Identify which cell holds the provided text, then report its (X, Y) central coordinate. 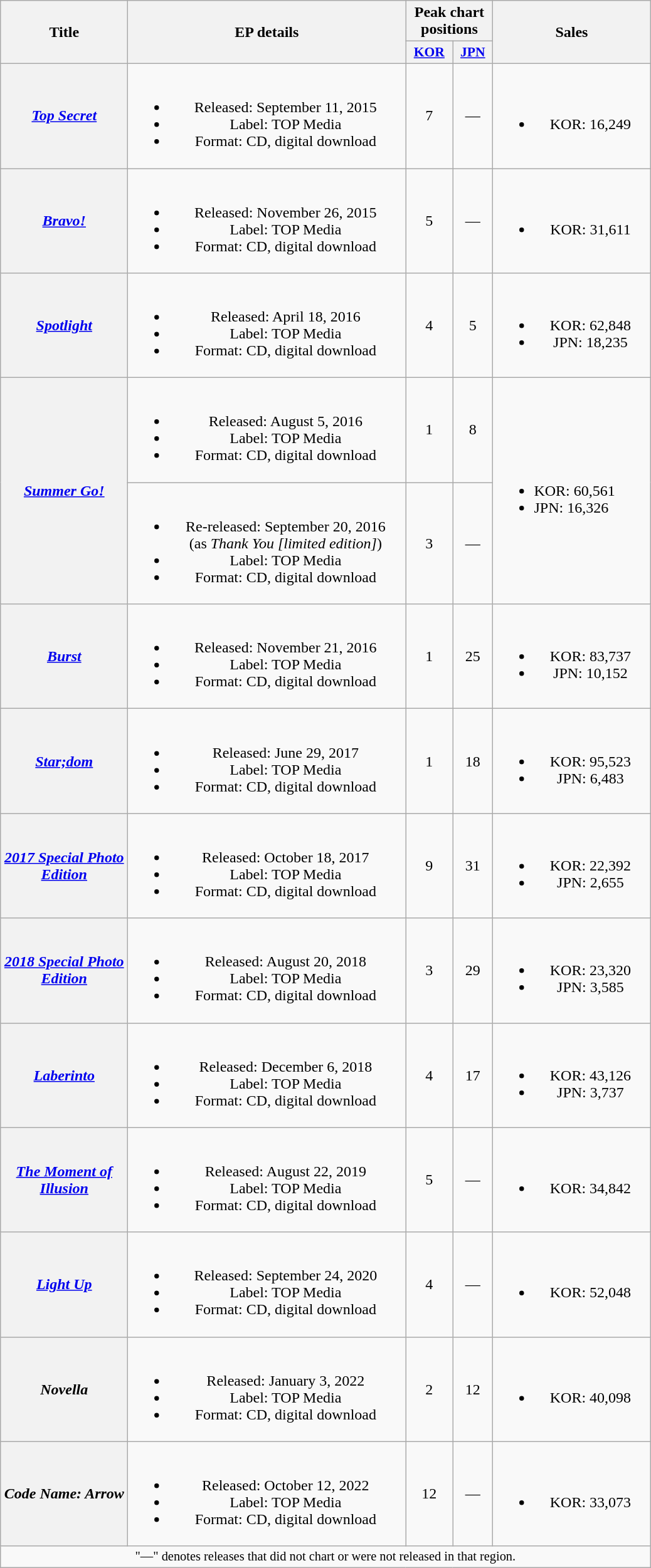
KOR: 83,737JPN: 10,152 (572, 657)
KOR: 60,561JPN: 16,326 (572, 491)
KOR: 16,249 (572, 115)
Spotlight (64, 326)
Title (64, 33)
Released: October 18, 2017Label: TOP MediaFormat: CD, digital download (267, 866)
Burst (64, 657)
KOR: 31,611 (572, 221)
Released: December 6, 2018Label: TOP MediaFormat: CD, digital download (267, 1075)
Released: November 26, 2015Label: TOP MediaFormat: CD, digital download (267, 221)
Released: September 24, 2020Label: TOP MediaFormat: CD, digital download (267, 1285)
"—" denotes releases that did not chart or were not released in that region. (325, 1557)
Light Up (64, 1285)
18 (473, 761)
EP details (267, 33)
Novella (64, 1389)
KOR: 22,392JPN: 2,655 (572, 866)
Sales (572, 33)
Peak chart positions (449, 21)
KOR (429, 53)
9 (429, 866)
Re-released: September 20, 2016 (as Thank You [limited edition])Label: TOP MediaFormat: CD, digital download (267, 543)
Released: November 21, 2016Label: TOP MediaFormat: CD, digital download (267, 657)
29 (473, 970)
7 (429, 115)
Released: April 18, 2016Label: TOP MediaFormat: CD, digital download (267, 326)
Released: August 20, 2018Label: TOP MediaFormat: CD, digital download (267, 970)
Summer Go! (64, 491)
Released: September 11, 2015Label: TOP MediaFormat: CD, digital download (267, 115)
Bravo! (64, 221)
Released: August 22, 2019Label: TOP MediaFormat: CD, digital download (267, 1179)
Released: October 12, 2022Label: TOP MediaFormat: CD, digital download (267, 1494)
KOR: 52,048 (572, 1285)
2017 Special Photo Edition (64, 866)
KOR: 43,126JPN: 3,737 (572, 1075)
2018 Special Photo Edition (64, 970)
JPN (473, 53)
Laberinto (64, 1075)
KOR: 40,098 (572, 1389)
17 (473, 1075)
Released: June 29, 2017Label: TOP MediaFormat: CD, digital download (267, 761)
Released: August 5, 2016Label: TOP MediaFormat: CD, digital download (267, 430)
Top Secret (64, 115)
The Moment of Illusion (64, 1179)
KOR: 34,842 (572, 1179)
Code Name: Arrow (64, 1494)
KOR: 33,073 (572, 1494)
KOR: 23,320JPN: 3,585 (572, 970)
Star;dom (64, 761)
KOR: 95,523JPN: 6,483 (572, 761)
Released: January 3, 2022Label: TOP MediaFormat: CD, digital download (267, 1389)
31 (473, 866)
8 (473, 430)
25 (473, 657)
KOR: 62,848JPN: 18,235 (572, 326)
2 (429, 1389)
